From the cell containing the given text, extract its center point as (x, y) coordinate. 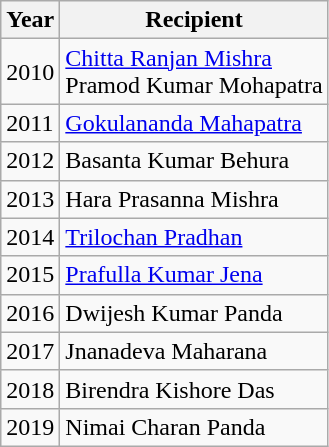
2019 (30, 427)
Trilochan Pradhan (194, 237)
2016 (30, 313)
2012 (30, 161)
2010 (30, 72)
Dwijesh Kumar Panda (194, 313)
Birendra Kishore Das (194, 389)
2013 (30, 199)
Recipient (194, 20)
2018 (30, 389)
Chitta Ranjan MishraPramod Kumar Mohapatra (194, 72)
Nimai Charan Panda (194, 427)
Prafulla Kumar Jena (194, 275)
2011 (30, 123)
2017 (30, 351)
Year (30, 20)
2015 (30, 275)
Gokulananda Mahapatra (194, 123)
2014 (30, 237)
Hara Prasanna Mishra (194, 199)
Basanta Kumar Behura (194, 161)
Jnanadeva Maharana (194, 351)
